For the text-containing cell, return its midpoint in (x, y) coordinate format. 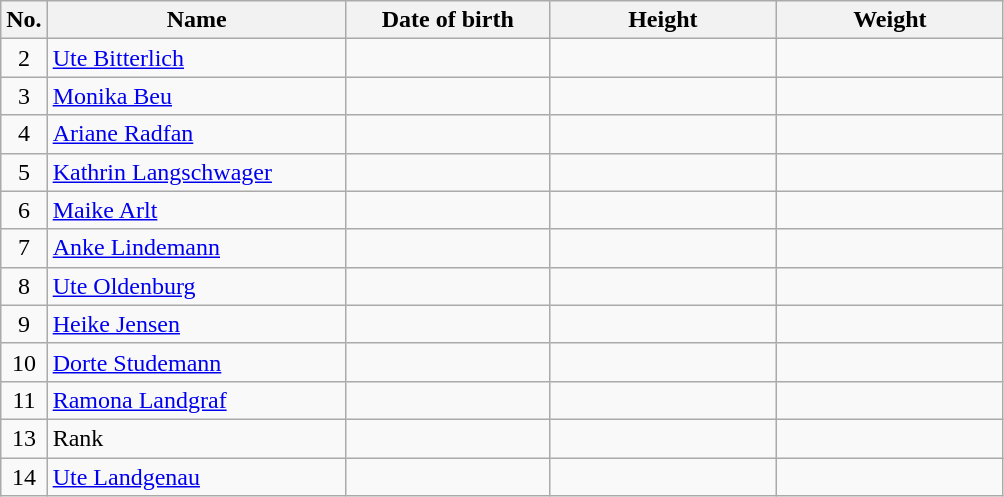
6 (24, 210)
Ute Oldenburg (196, 286)
4 (24, 134)
Weight (890, 20)
Anke Lindemann (196, 248)
Height (662, 20)
5 (24, 172)
14 (24, 477)
Monika Beu (196, 96)
Kathrin Langschwager (196, 172)
8 (24, 286)
2 (24, 58)
7 (24, 248)
13 (24, 438)
Dorte Studemann (196, 362)
Date of birth (448, 20)
10 (24, 362)
Heike Jensen (196, 324)
11 (24, 400)
No. (24, 20)
Rank (196, 438)
Maike Arlt (196, 210)
9 (24, 324)
Ariane Radfan (196, 134)
3 (24, 96)
Name (196, 20)
Ramona Landgraf (196, 400)
Ute Bitterlich (196, 58)
Ute Landgenau (196, 477)
